Return (x, y) of the center of cell containing provided text 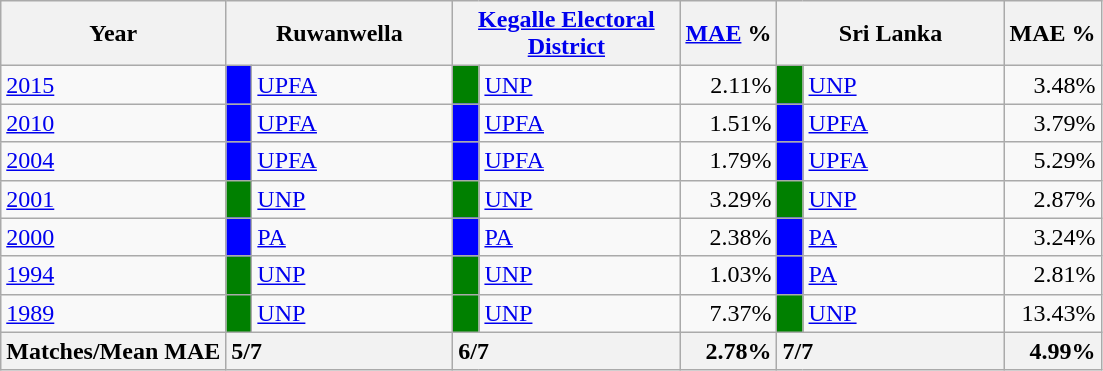
1989 (114, 313)
2.78% (728, 351)
2.11% (728, 85)
Ruwanwella (340, 34)
1.79% (728, 161)
Year (114, 34)
3.24% (1052, 237)
2010 (114, 123)
2000 (114, 237)
1.51% (728, 123)
3.79% (1052, 123)
3.48% (1052, 85)
1994 (114, 275)
2.81% (1052, 275)
2001 (114, 199)
13.43% (1052, 313)
5.29% (1052, 161)
4.99% (1052, 351)
2.38% (728, 237)
3.29% (728, 199)
2.87% (1052, 199)
Matches/Mean MAE (114, 351)
2015 (114, 85)
Kegalle Electoral District (566, 34)
Sri Lanka (890, 34)
7/7 (890, 351)
5/7 (340, 351)
7.37% (728, 313)
6/7 (566, 351)
1.03% (728, 275)
2004 (114, 161)
